Capture the cell that displays the provided text and extract its [x, y] central coordinate. 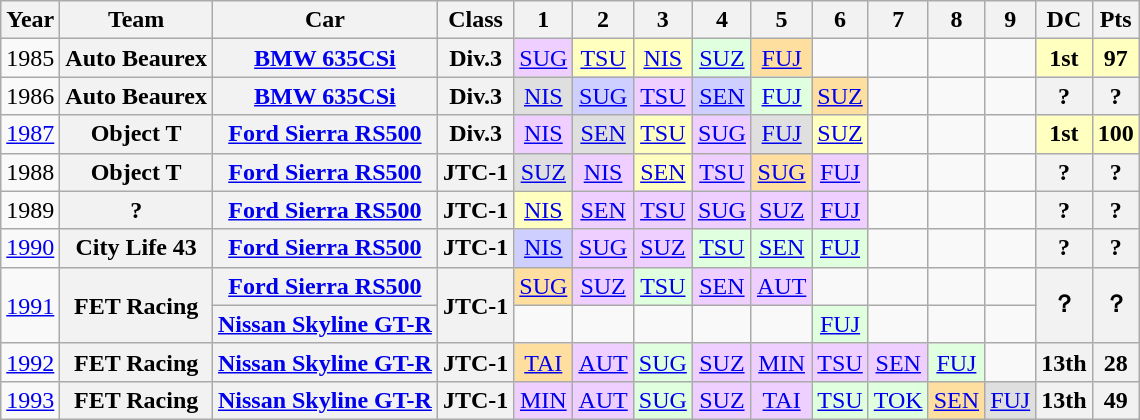
Car [324, 20]
1990 [30, 248]
DC [1064, 20]
2 [603, 20]
Year [30, 20]
1988 [30, 172]
9 [1010, 20]
1 [544, 20]
5 [781, 20]
6 [840, 20]
1986 [30, 96]
TOK [898, 400]
7 [898, 20]
Team [136, 20]
28 [1116, 362]
1989 [30, 210]
1992 [30, 362]
8 [956, 20]
1993 [30, 400]
City Life 43 [136, 248]
Class [475, 20]
1987 [30, 134]
3 [662, 20]
1991 [30, 305]
Pts [1116, 20]
1985 [30, 58]
97 [1116, 58]
100 [1116, 134]
4 [722, 20]
49 [1116, 400]
